Find where the given text appears and provide that cell's center as [x, y] coordinate. 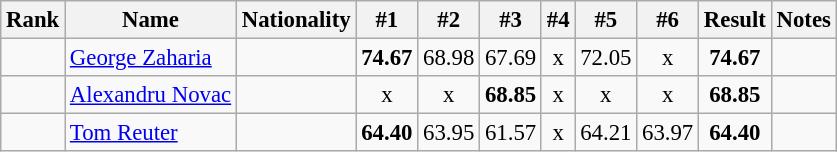
#5 [606, 20]
Nationality [296, 20]
Name [151, 20]
67.69 [511, 58]
Alexandru Novac [151, 95]
63.97 [668, 133]
63.95 [449, 133]
#3 [511, 20]
#1 [387, 20]
Notes [804, 20]
Result [736, 20]
Rank [33, 20]
Tom Reuter [151, 133]
George Zaharia [151, 58]
68.98 [449, 58]
64.21 [606, 133]
#4 [558, 20]
#2 [449, 20]
72.05 [606, 58]
61.57 [511, 133]
#6 [668, 20]
